Pinpoint the cell where the given text exists, returning its (X, Y) midpoint coordinate. 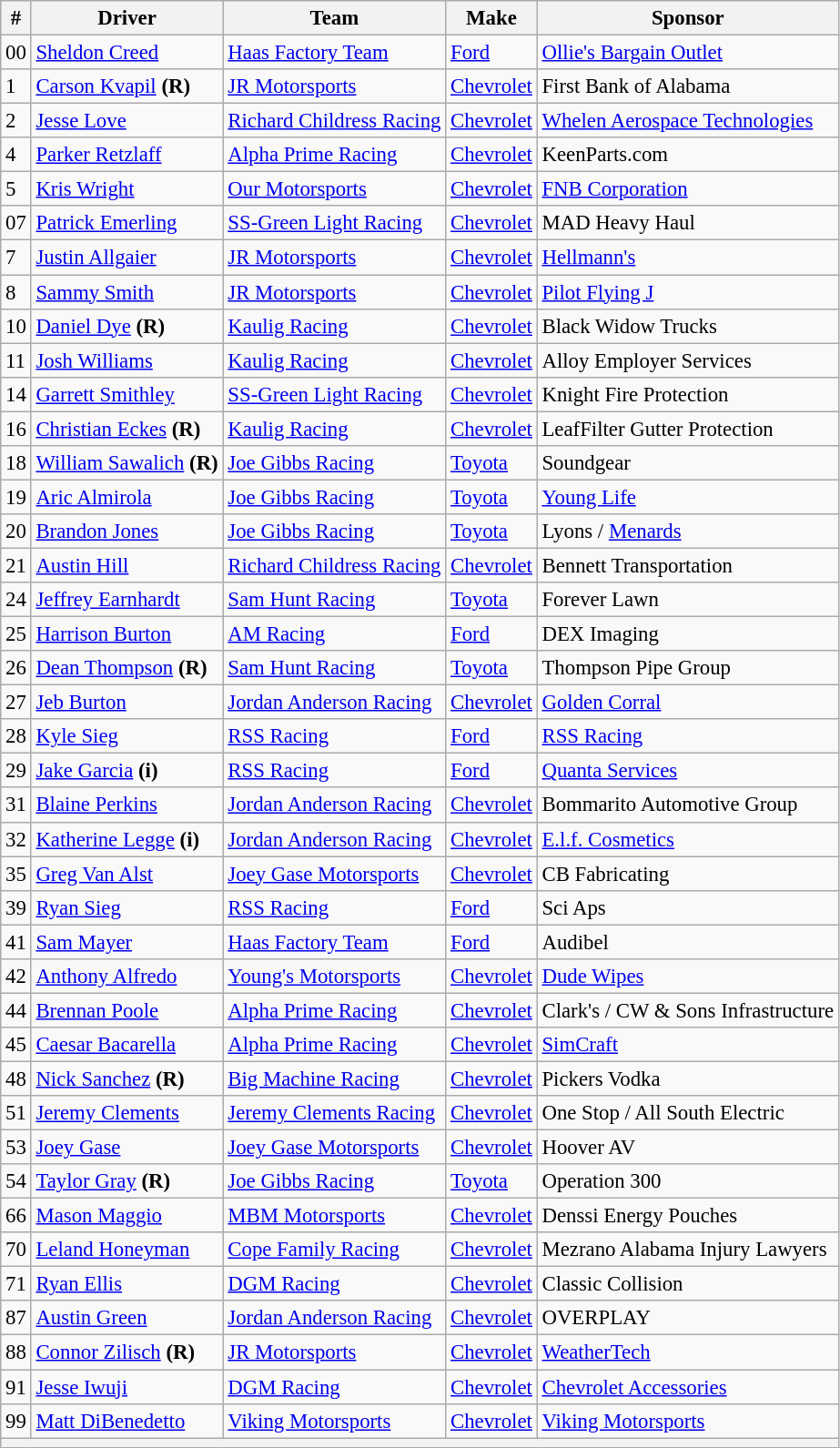
4 (16, 155)
28 (16, 736)
Justin Allgaier (127, 258)
Patrick Emerling (127, 223)
51 (16, 1113)
MBM Motorsports (335, 1216)
Quanta Services (688, 771)
Austin Hill (127, 565)
Young Life (688, 497)
Brandon Jones (127, 532)
20 (16, 532)
Jesse Love (127, 121)
Knight Fire Protection (688, 394)
Ollie's Bargain Outlet (688, 53)
Dude Wipes (688, 977)
00 (16, 53)
WeatherTech (688, 1352)
Jesse Iwuji (127, 1387)
Our Motorsports (335, 189)
31 (16, 805)
29 (16, 771)
FNB Corporation (688, 189)
Aric Almirola (127, 497)
William Sawalich (R) (127, 463)
Matt DiBenedetto (127, 1421)
Clark's / CW & Sons Infrastructure (688, 1010)
Taylor Gray (R) (127, 1181)
1 (16, 86)
Blaine Perkins (127, 805)
35 (16, 874)
Mason Maggio (127, 1216)
Mezrano Alabama Injury Lawyers (688, 1250)
44 (16, 1010)
Driver (127, 18)
5 (16, 189)
Joey Gase (127, 1148)
39 (16, 907)
Whelen Aerospace Technologies (688, 121)
DEX Imaging (688, 634)
Jeffrey Earnhardt (127, 600)
11 (16, 360)
SimCraft (688, 1045)
Parker Retzlaff (127, 155)
8 (16, 292)
26 (16, 668)
21 (16, 565)
Cope Family Racing (335, 1250)
66 (16, 1216)
71 (16, 1284)
Alloy Employer Services (688, 360)
70 (16, 1250)
CB Fabricating (688, 874)
91 (16, 1387)
Leland Honeyman (127, 1250)
E.l.f. Cosmetics (688, 839)
Soundgear (688, 463)
45 (16, 1045)
One Stop / All South Electric (688, 1113)
27 (16, 703)
MAD Heavy Haul (688, 223)
Jeb Burton (127, 703)
Christian Eckes (R) (127, 429)
Austin Green (127, 1319)
Big Machine Racing (335, 1078)
Forever Lawn (688, 600)
Sheldon Creed (127, 53)
Operation 300 (688, 1181)
Kris Wright (127, 189)
LeafFilter Gutter Protection (688, 429)
07 (16, 223)
Daniel Dye (R) (127, 326)
42 (16, 977)
Harrison Burton (127, 634)
Sci Aps (688, 907)
Golden Corral (688, 703)
Pilot Flying J (688, 292)
Josh Williams (127, 360)
32 (16, 839)
2 (16, 121)
Sammy Smith (127, 292)
Ryan Ellis (127, 1284)
Jeremy Clements (127, 1113)
Sam Mayer (127, 942)
Katherine Legge (i) (127, 839)
Jake Garcia (i) (127, 771)
Bennett Transportation (688, 565)
Young's Motorsports (335, 977)
Sponsor (688, 18)
Brennan Poole (127, 1010)
53 (16, 1148)
7 (16, 258)
First Bank of Alabama (688, 86)
99 (16, 1421)
Pickers Vodka (688, 1078)
18 (16, 463)
Bommarito Automotive Group (688, 805)
10 (16, 326)
OVERPLAY (688, 1319)
Greg Van Alst (127, 874)
Classic Collision (688, 1284)
Make (491, 18)
# (16, 18)
AM Racing (335, 634)
Hellmann's (688, 258)
41 (16, 942)
Anthony Alfredo (127, 977)
Kyle Sieg (127, 736)
Team (335, 18)
Thompson Pipe Group (688, 668)
24 (16, 600)
54 (16, 1181)
88 (16, 1352)
Garrett Smithley (127, 394)
Ryan Sieg (127, 907)
14 (16, 394)
Connor Zilisch (R) (127, 1352)
25 (16, 634)
16 (16, 429)
Carson Kvapil (R) (127, 86)
Nick Sanchez (R) (127, 1078)
KeenParts.com (688, 155)
Caesar Bacarella (127, 1045)
Jeremy Clements Racing (335, 1113)
Chevrolet Accessories (688, 1387)
Dean Thompson (R) (127, 668)
Lyons / Menards (688, 532)
19 (16, 497)
48 (16, 1078)
Hoover AV (688, 1148)
Denssi Energy Pouches (688, 1216)
Black Widow Trucks (688, 326)
Audibel (688, 942)
87 (16, 1319)
